Detect which cell encompasses the target text, then output its [X, Y] center coordinate. 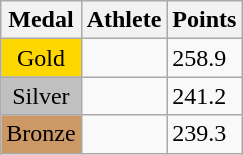
Bronze [41, 134]
Points [204, 20]
239.3 [204, 134]
Gold [41, 58]
Silver [41, 96]
Medal [41, 20]
241.2 [204, 96]
258.9 [204, 58]
Athlete [124, 20]
